Capture the cell that displays the provided text and extract its [X, Y] central coordinate. 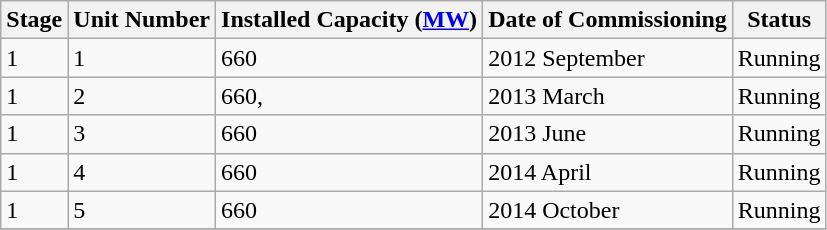
Status [779, 20]
2013 June [608, 134]
2012 September [608, 58]
2 [142, 96]
2014 October [608, 210]
3 [142, 134]
Unit Number [142, 20]
2014 April [608, 172]
660, [350, 96]
5 [142, 210]
2013 March [608, 96]
Stage [34, 20]
4 [142, 172]
Installed Capacity (MW) [350, 20]
Date of Commissioning [608, 20]
